Provide the [X, Y] coordinate of the cell's center where the given text is located.  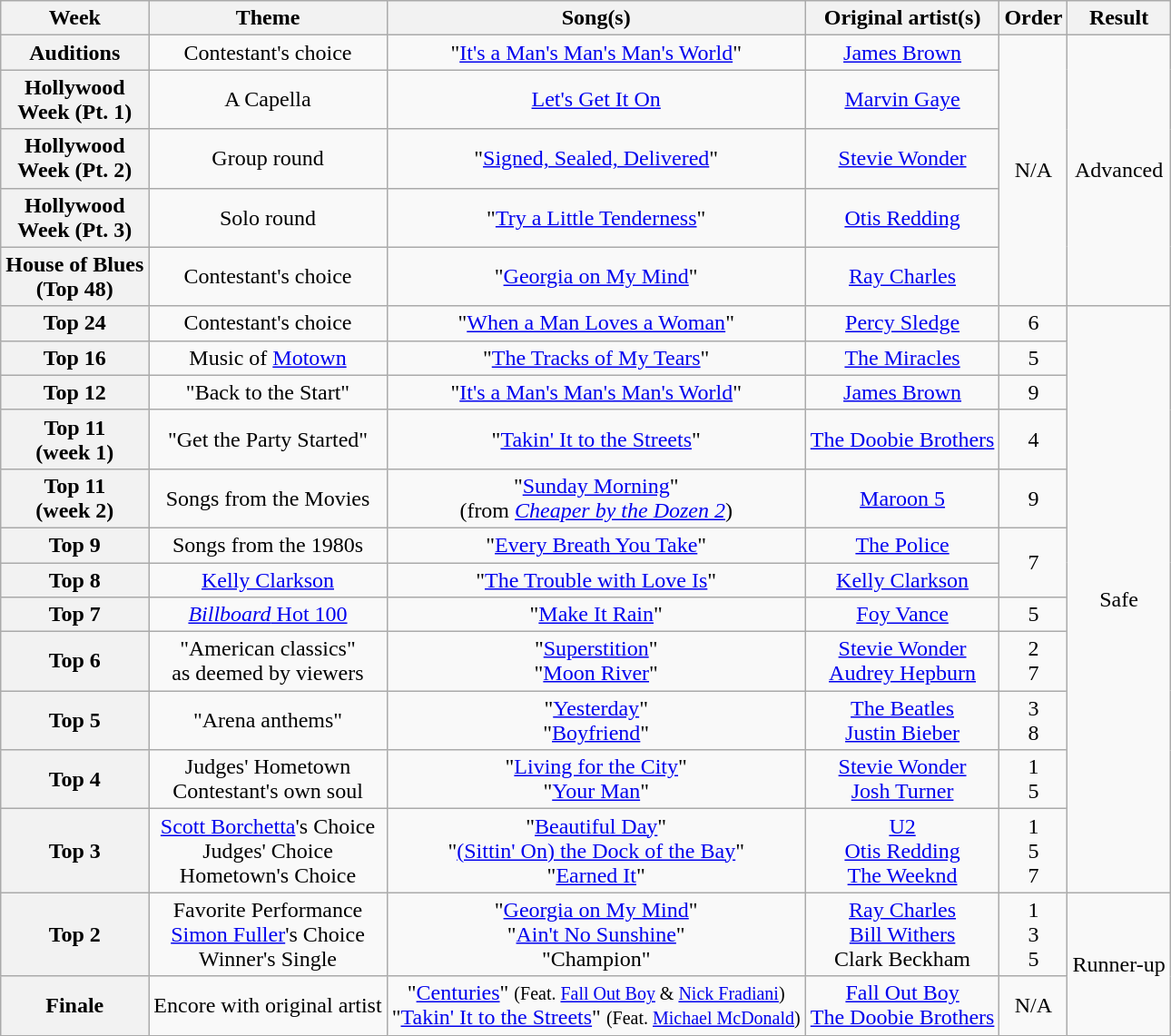
7 [1033, 562]
Ray Charles [902, 276]
"Try a Little Tenderness" [595, 218]
"Superstition""Moon River" [595, 661]
Favorite PerformanceSimon Fuller's ChoiceWinner's Single [268, 934]
The Miracles [902, 358]
Otis Redding [902, 218]
Foy Vance [902, 615]
The Police [902, 545]
Theme [268, 18]
Stevie Wonder [902, 158]
Top 5 [74, 721]
"Arena anthems" [268, 721]
Group round [268, 158]
"Georgia on My Mind" [595, 276]
Top 2 [74, 934]
"American classics"as deemed by viewers [268, 661]
4 [1033, 439]
Top 11 (week 2) [74, 498]
Top 16 [74, 358]
Top 11 (week 1) [74, 439]
Let's Get It On [595, 100]
Percy Sledge [902, 323]
Top 7 [74, 615]
The BeatlesJustin Bieber [902, 721]
House of Blues (Top 48) [74, 276]
Hollywood Week (Pt. 2) [74, 158]
Hollywood Week (Pt. 3) [74, 218]
Scott Borchetta's ChoiceJudges' ChoiceHometown's Choice [268, 851]
"Takin' It to the Streets" [595, 439]
"Sunday Morning" (from Cheaper by the Dozen 2) [595, 498]
"Make It Rain" [595, 615]
"Centuries" (Feat. Fall Out Boy & Nick Fradiani) "Takin' It to the Streets" (Feat. Michael McDonald) [595, 1006]
38 [1033, 721]
"Living for the City""Your Man" [595, 779]
27 [1033, 661]
A Capella [268, 100]
"Get the Party Started" [268, 439]
Hollywood Week (Pt. 1) [74, 100]
Auditions [74, 53]
Stevie WonderJosh Turner [902, 779]
Marvin Gaye [902, 100]
Finale [74, 1006]
"Signed, Sealed, Delivered" [595, 158]
157 [1033, 851]
Songs from the Movies [268, 498]
135 [1033, 934]
Encore with original artist [268, 1006]
Order [1033, 18]
Maroon 5 [902, 498]
Result [1118, 18]
Week [74, 18]
Top 24 [74, 323]
Advanced [1118, 171]
Fall Out BoyThe Doobie Brothers [902, 1006]
Top 3 [74, 851]
"The Trouble with Love Is" [595, 580]
Top 6 [74, 661]
"Back to the Start" [268, 392]
Original artist(s) [902, 18]
Top 12 [74, 392]
"Georgia on My Mind""Ain't No Sunshine""Champion" [595, 934]
"The Tracks of My Tears" [595, 358]
Top 4 [74, 779]
Safe [1118, 599]
Stevie WonderAudrey Hepburn [902, 661]
Top 9 [74, 545]
"When a Man Loves a Woman" [595, 323]
U2Otis ReddingThe Weeknd [902, 851]
Judges' HometownContestant's own soul [268, 779]
Song(s) [595, 18]
"Yesterday""Boyfriend" [595, 721]
Runner-up [1118, 964]
Ray CharlesBill WithersClark Beckham [902, 934]
Top 8 [74, 580]
The Doobie Brothers [902, 439]
Songs from the 1980s [268, 545]
"Beautiful Day""(Sittin' On) the Dock of the Bay""Earned It" [595, 851]
6 [1033, 323]
Billboard Hot 100 [268, 615]
"Every Breath You Take" [595, 545]
15 [1033, 779]
Music of Motown [268, 358]
Solo round [268, 218]
